Capture the cell that displays the provided text and extract its [x, y] central coordinate. 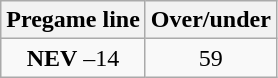
59 [210, 58]
Pregame line [74, 20]
NEV –14 [74, 58]
Over/under [210, 20]
